Detect which cell encompasses the target text, then output its (X, Y) center coordinate. 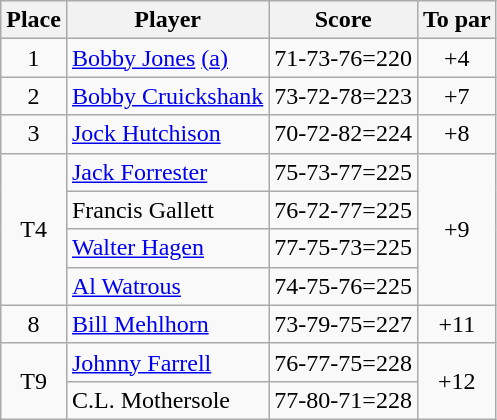
Walter Hagen (167, 248)
Place (34, 20)
77-75-73=225 (344, 248)
Francis Gallett (167, 210)
Jack Forrester (167, 172)
76-77-75=228 (344, 362)
Player (167, 20)
+8 (456, 134)
Jock Hutchison (167, 134)
74-75-76=225 (344, 286)
Score (344, 20)
73-79-75=227 (344, 324)
T9 (34, 381)
Al Watrous (167, 286)
70-72-82=224 (344, 134)
C.L. Mothersole (167, 400)
75-73-77=225 (344, 172)
71-73-76=220 (344, 58)
Johnny Farrell (167, 362)
+9 (456, 229)
+11 (456, 324)
To par (456, 20)
73-72-78=223 (344, 96)
Bobby Cruickshank (167, 96)
+12 (456, 381)
2 (34, 96)
76-72-77=225 (344, 210)
8 (34, 324)
3 (34, 134)
77-80-71=228 (344, 400)
T4 (34, 229)
+7 (456, 96)
1 (34, 58)
Bobby Jones (a) (167, 58)
+4 (456, 58)
Bill Mehlhorn (167, 324)
